Identify which cell holds the provided text, then report its (x, y) central coordinate. 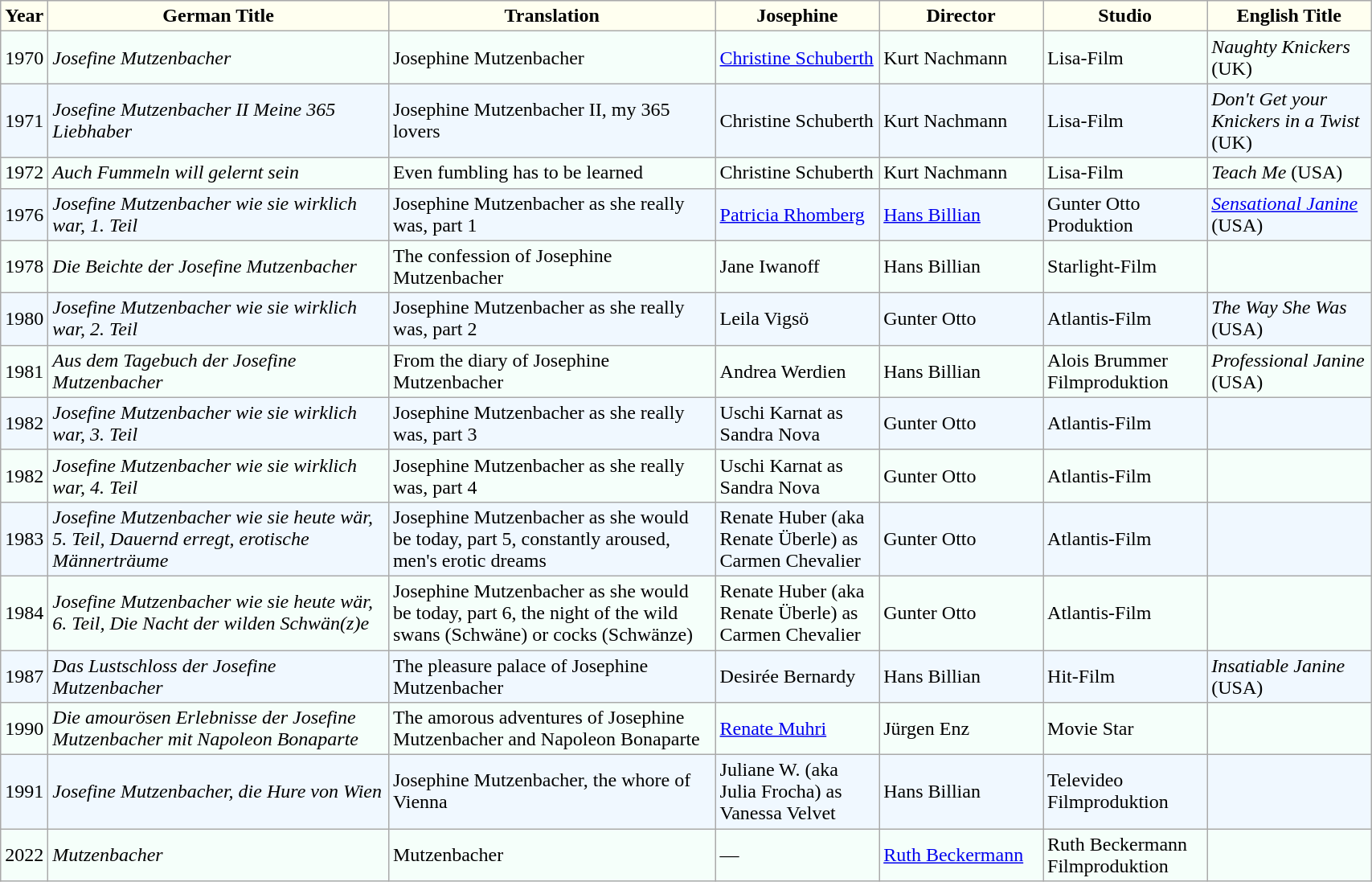
Auch Fummeln will gelernt sein (219, 173)
Josefine Mutzenbacher wie sie wirklich war, 2. Teil (219, 318)
Hit-Film (1125, 675)
The Way She Was (USA) (1289, 318)
Juliane W. (aka Julia Frocha) as Vanessa Velvet (797, 792)
Teach Me (USA) (1289, 173)
Andrea Werdien (797, 371)
1971 (24, 121)
Gunter Otto Produktion (1125, 214)
1976 (24, 214)
Josefine Mutzenbacher wie sie wirklich war, 3. Teil (219, 423)
Josephine Mutzenbacher, the whore of Vienna (551, 792)
Sensational Janine (USA) (1289, 214)
Jane Iwanoff (797, 267)
Patricia Rhomberg (797, 214)
Even fumbling has to be learned (551, 173)
From the diary of Josephine Mutzenbacher (551, 371)
Josephine Mutzenbacher (551, 58)
1983 (24, 539)
Leila Vigsö (797, 318)
Televideo Filmproduktion (1125, 792)
Josephine Mutzenbacher as she would be today, part 6, the night of the wild swans (Schwäne) or cocks (Schwänze) (551, 613)
English Title (1289, 16)
1980 (24, 318)
Josefine Mutzenbacher wie sie wirklich war, 1. Teil (219, 214)
1984 (24, 613)
Die Beichte der Josefine Mutzenbacher (219, 267)
Josephine Mutzenbacher as she really was, part 1 (551, 214)
1991 (24, 792)
Die amourösen Erlebnisse der Josefine Mutzenbacher mit Napoleon Bonaparte (219, 728)
1987 (24, 675)
Insatiable Janine (USA) (1289, 675)
Ruth Beckermann Filmproduktion (1125, 855)
Josefine Mutzenbacher II Meine 365 Liebhaber (219, 121)
1970 (24, 58)
Director (961, 16)
Josephine Mutzenbacher as she really was, part 2 (551, 318)
The pleasure palace of Josephine Mutzenbacher (551, 675)
Josephine Mutzenbacher as she really was, part 4 (551, 476)
Movie Star (1125, 728)
Josefine Mutzenbacher wie sie heute wär, 5. Teil, Dauernd erregt, erotische Männerträume (219, 539)
Naughty Knickers (UK) (1289, 58)
Alois Brummer Filmproduktion (1125, 371)
Desirée Bernardy (797, 675)
Studio (1125, 16)
Starlight-Film (1125, 267)
Josephine Mutzenbacher II, my 365 lovers (551, 121)
Translation (551, 16)
Josefine Mutzenbacher wie sie heute wär, 6. Teil, Die Nacht der wilden Schwän(z)e (219, 613)
Renate Muhri (797, 728)
1981 (24, 371)
— (797, 855)
Year (24, 16)
Aus dem Tagebuch der Josefine Mutzenbacher (219, 371)
Josefine Mutzenbacher (219, 58)
2022 (24, 855)
Ruth Beckermann (961, 855)
The confession of Josephine Mutzenbacher (551, 267)
Das Lustschloss der Josefine Mutzenbacher (219, 675)
Josefine Mutzenbacher wie sie wirklich war, 4. Teil (219, 476)
Josephine (797, 16)
Josefine Mutzenbacher, die Hure von Wien (219, 792)
German Title (219, 16)
Don't Get your Knickers in a Twist (UK) (1289, 121)
Josephine Mutzenbacher as she really was, part 3 (551, 423)
1972 (24, 173)
Jürgen Enz (961, 728)
1978 (24, 267)
Professional Janine (USA) (1289, 371)
The amorous adventures of Josephine Mutzenbacher and Napoleon Bonaparte (551, 728)
Josephine Mutzenbacher as she would be today, part 5, constantly aroused, men's erotic dreams (551, 539)
1990 (24, 728)
